Scan for the cell matching the given text and deliver its (x, y) coordinate at center. 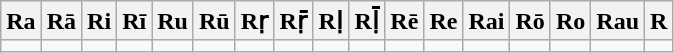
Rṛ (254, 21)
Rḷ (331, 21)
Rau (618, 21)
Ra (21, 21)
Rō (530, 21)
Ru (173, 21)
Rā (61, 21)
Re (444, 21)
Ro (570, 21)
Ri (100, 21)
Rū (214, 21)
Rī (134, 21)
Rḹ (367, 21)
Rai (486, 21)
Rṝ (294, 21)
Rē (404, 21)
R (659, 21)
